For the text-containing cell, return its midpoint in [x, y] coordinate format. 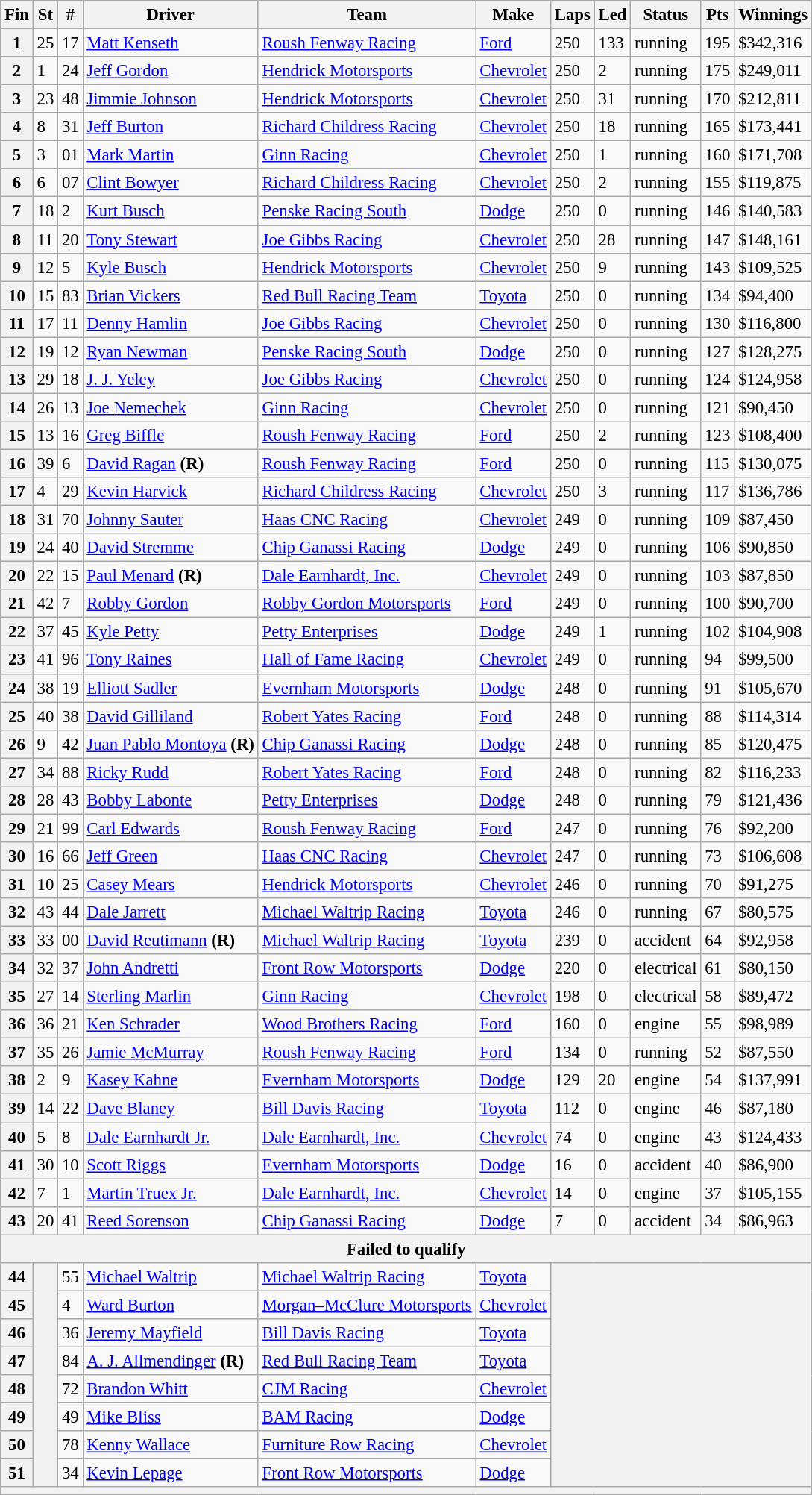
$130,075 [773, 463]
Ryan Newman [170, 351]
115 [717, 463]
195 [717, 43]
Paul Menard (R) [170, 576]
Mike Bliss [170, 1417]
129 [573, 1081]
Jimmie Johnson [170, 99]
123 [717, 436]
85 [717, 744]
$94,400 [773, 295]
David Reutimann (R) [170, 941]
Make [513, 15]
Ricky Rudd [170, 772]
130 [717, 323]
$89,472 [773, 997]
Bobby Labonte [170, 800]
Brandon Whitt [170, 1389]
Driver [170, 15]
$124,433 [773, 1137]
Matt Kenseth [170, 43]
$116,233 [773, 772]
00 [70, 941]
Wood Brothers Racing [367, 1024]
Status [666, 15]
146 [717, 211]
Mark Martin [170, 155]
Johnny Sauter [170, 520]
117 [717, 492]
175 [717, 71]
Jamie McMurray [170, 1053]
Kenny Wallace [170, 1445]
165 [717, 127]
Kyle Busch [170, 267]
155 [717, 183]
Kyle Petty [170, 632]
127 [717, 351]
Team [367, 15]
$87,550 [773, 1053]
Reed Sorenson [170, 1220]
Fin [17, 15]
61 [717, 968]
99 [70, 828]
$92,958 [773, 941]
Brian Vickers [170, 295]
$140,583 [773, 211]
84 [70, 1361]
121 [717, 407]
Juan Pablo Montoya (R) [170, 744]
$87,850 [773, 576]
Greg Biffle [170, 436]
$105,670 [773, 688]
96 [70, 660]
94 [717, 660]
$119,875 [773, 183]
$87,180 [773, 1109]
Carl Edwards [170, 828]
Dale Jarrett [170, 912]
102 [717, 632]
$109,525 [773, 267]
Scott Riggs [170, 1165]
Sterling Marlin [170, 997]
Kurt Busch [170, 211]
$91,275 [773, 884]
Jeff Burton [170, 127]
Dave Blaney [170, 1109]
$136,786 [773, 492]
Joe Nemechek [170, 407]
133 [613, 43]
143 [717, 267]
07 [70, 183]
67 [717, 912]
$106,608 [773, 856]
$137,991 [773, 1081]
$148,161 [773, 239]
Pts [717, 15]
79 [717, 800]
Robby Gordon Motorsports [367, 604]
$90,850 [773, 548]
Jeff Green [170, 856]
64 [717, 941]
$173,441 [773, 127]
103 [717, 576]
$80,575 [773, 912]
83 [70, 295]
# [70, 15]
Martin Truex Jr. [170, 1193]
$80,150 [773, 968]
52 [717, 1053]
$342,316 [773, 43]
Michael Waltrip [170, 1277]
58 [717, 997]
Kevin Lepage [170, 1473]
220 [573, 968]
106 [717, 548]
$98,989 [773, 1024]
$171,708 [773, 155]
David Gilliland [170, 716]
100 [717, 604]
Robby Gordon [170, 604]
David Stremme [170, 548]
170 [717, 99]
J. J. Yeley [170, 380]
$116,800 [773, 323]
Casey Mears [170, 884]
$120,475 [773, 744]
Clint Bowyer [170, 183]
$104,908 [773, 632]
76 [717, 828]
A. J. Allmendinger (R) [170, 1361]
Jeremy Mayfield [170, 1333]
01 [70, 155]
$105,155 [773, 1193]
239 [573, 941]
198 [573, 997]
Hall of Fame Racing [367, 660]
Furniture Row Racing [367, 1445]
$90,700 [773, 604]
Tony Stewart [170, 239]
$114,314 [773, 716]
109 [717, 520]
Morgan–McClure Motorsports [367, 1305]
$212,811 [773, 99]
66 [70, 856]
112 [573, 1109]
Ken Schrader [170, 1024]
$108,400 [773, 436]
$121,436 [773, 800]
Winnings [773, 15]
Failed to qualify [406, 1249]
Jeff Gordon [170, 71]
$86,900 [773, 1165]
Tony Raines [170, 660]
Elliott Sadler [170, 688]
73 [717, 856]
David Ragan (R) [170, 463]
$249,011 [773, 71]
BAM Racing [367, 1417]
$99,500 [773, 660]
147 [717, 239]
St [45, 15]
$87,450 [773, 520]
72 [70, 1389]
Ward Burton [170, 1305]
Laps [573, 15]
$128,275 [773, 351]
47 [17, 1361]
82 [717, 772]
$124,958 [773, 380]
$90,450 [773, 407]
54 [717, 1081]
50 [17, 1445]
91 [717, 688]
124 [717, 380]
CJM Racing [367, 1389]
John Andretti [170, 968]
$92,200 [773, 828]
Led [613, 15]
Denny Hamlin [170, 323]
78 [70, 1445]
$86,963 [773, 1220]
74 [573, 1137]
Kasey Kahne [170, 1081]
Kevin Harvick [170, 492]
Dale Earnhardt Jr. [170, 1137]
51 [17, 1473]
